Find where the given text appears and provide that cell's center as (X, Y) coordinate. 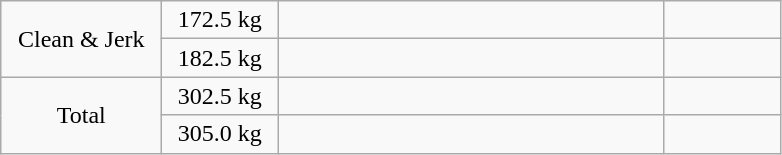
305.0 kg (220, 134)
302.5 kg (220, 96)
172.5 kg (220, 20)
182.5 kg (220, 58)
Clean & Jerk (82, 39)
Total (82, 115)
